Pinpoint the cell where the given text exists, returning its [X, Y] midpoint coordinate. 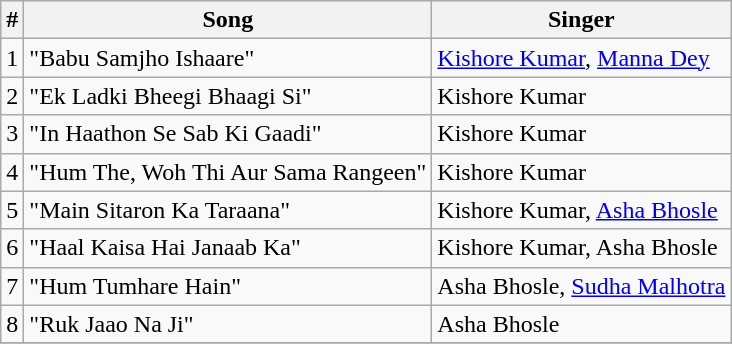
Asha Bhosle [582, 324]
"Babu Samjho Ishaare" [228, 58]
Asha Bhosle, Sudha Malhotra [582, 286]
1 [12, 58]
Singer [582, 20]
"Hum Tumhare Hain" [228, 286]
"Main Sitaron Ka Taraana" [228, 210]
"Hum The, Woh Thi Aur Sama Rangeen" [228, 172]
"Ek Ladki Bheegi Bhaagi Si" [228, 96]
"Haal Kaisa Hai Janaab Ka" [228, 248]
5 [12, 210]
4 [12, 172]
6 [12, 248]
2 [12, 96]
"In Haathon Se Sab Ki Gaadi" [228, 134]
8 [12, 324]
3 [12, 134]
7 [12, 286]
Kishore Kumar, Manna Dey [582, 58]
"Ruk Jaao Na Ji" [228, 324]
# [12, 20]
Song [228, 20]
